Extract the (x, y) coordinate from the center of the cell holding the provided text.  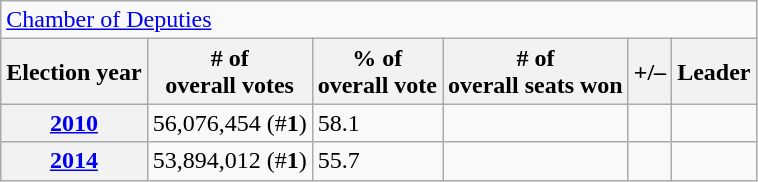
Election year (74, 72)
# ofoverall votes (230, 72)
53,894,012 (#1) (230, 161)
% ofoverall vote (377, 72)
# ofoverall seats won (536, 72)
2010 (74, 123)
2014 (74, 161)
56,076,454 (#1) (230, 123)
Chamber of Deputies (378, 20)
55.7 (377, 161)
Leader (714, 72)
58.1 (377, 123)
+/– (650, 72)
